Capture the cell that displays the provided text and extract its (x, y) central coordinate. 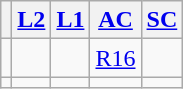
SC (162, 20)
L1 (70, 20)
AC (116, 20)
L2 (32, 20)
R16 (116, 58)
